Find where the given text appears and provide that cell's center as (x, y) coordinate. 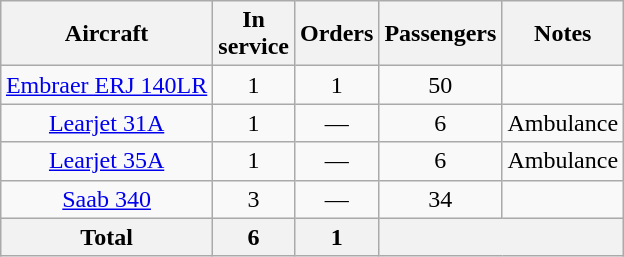
Aircraft (106, 34)
Learjet 31A (106, 123)
Passengers (440, 34)
Notes (563, 34)
3 (254, 199)
Saab 340 (106, 199)
In service (254, 34)
Learjet 35A (106, 161)
Embraer ERJ 140LR (106, 85)
34 (440, 199)
50 (440, 85)
Orders (336, 34)
Total (106, 237)
